Provide the (X, Y) coordinate of the cell's center where the given text is located.  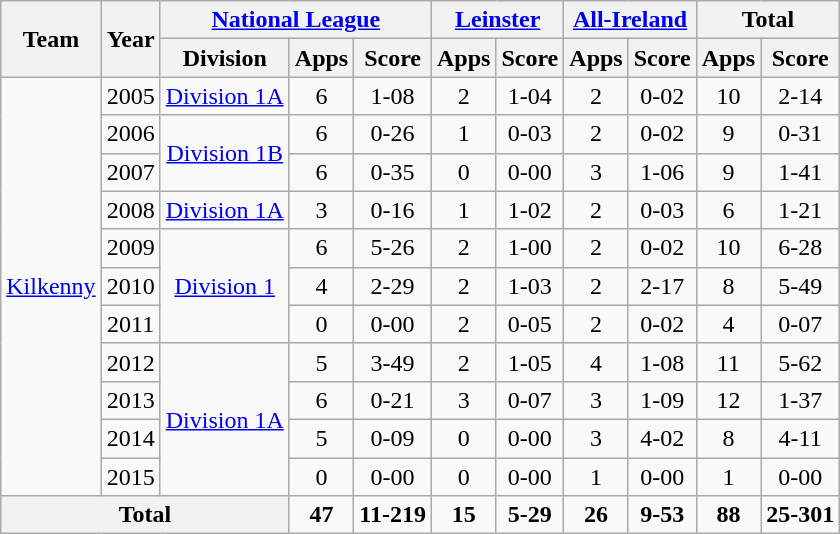
2015 (130, 477)
0-31 (800, 134)
0-35 (393, 172)
0-21 (393, 400)
0-16 (393, 210)
2012 (130, 362)
1-41 (800, 172)
Leinster (497, 20)
2010 (130, 286)
3-49 (393, 362)
1-04 (530, 96)
Year (130, 39)
11 (728, 362)
0-09 (393, 438)
0-05 (530, 324)
2013 (130, 400)
1-06 (662, 172)
5-26 (393, 248)
2005 (130, 96)
National League (296, 20)
9-53 (662, 515)
2-17 (662, 286)
1-37 (800, 400)
2014 (130, 438)
47 (321, 515)
Division 1 (224, 286)
4-11 (800, 438)
1-09 (662, 400)
6-28 (800, 248)
4-02 (662, 438)
0-26 (393, 134)
2009 (130, 248)
26 (596, 515)
Division 1B (224, 153)
Division (224, 58)
1-05 (530, 362)
2011 (130, 324)
2-14 (800, 96)
5-29 (530, 515)
Team (51, 39)
1-03 (530, 286)
Kilkenny (51, 286)
All-Ireland (630, 20)
11-219 (393, 515)
1-02 (530, 210)
15 (463, 515)
2008 (130, 210)
1-00 (530, 248)
2006 (130, 134)
1-21 (800, 210)
2007 (130, 172)
5-49 (800, 286)
5-62 (800, 362)
25-301 (800, 515)
88 (728, 515)
2-29 (393, 286)
12 (728, 400)
